Capture the cell that displays the provided text and extract its (x, y) central coordinate. 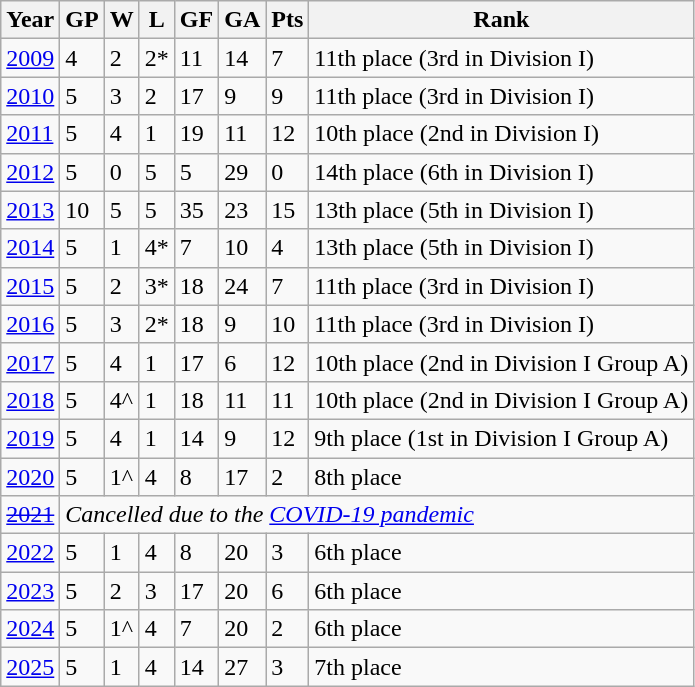
27 (242, 667)
10th place (2nd in Division I) (502, 134)
2024 (30, 629)
2015 (30, 286)
L (156, 20)
2022 (30, 553)
Cancelled due to the COVID-19 pandemic (377, 515)
15 (288, 210)
2025 (30, 667)
4* (156, 248)
2009 (30, 58)
2023 (30, 591)
4^ (122, 400)
2016 (30, 324)
Rank (502, 20)
29 (242, 172)
GF (196, 20)
2013 (30, 210)
2010 (30, 96)
W (122, 20)
2020 (30, 477)
19 (196, 134)
Pts (288, 20)
2018 (30, 400)
9th place (1st in Division I Group A) (502, 438)
14th place (6th in Division I) (502, 172)
24 (242, 286)
2017 (30, 362)
2019 (30, 438)
GA (242, 20)
2021 (30, 515)
8th place (502, 477)
3* (156, 286)
2011 (30, 134)
23 (242, 210)
2014 (30, 248)
7th place (502, 667)
GP (82, 20)
Year (30, 20)
35 (196, 210)
2012 (30, 172)
